Extract the (x, y) coordinate from the center of the cell holding the provided text.  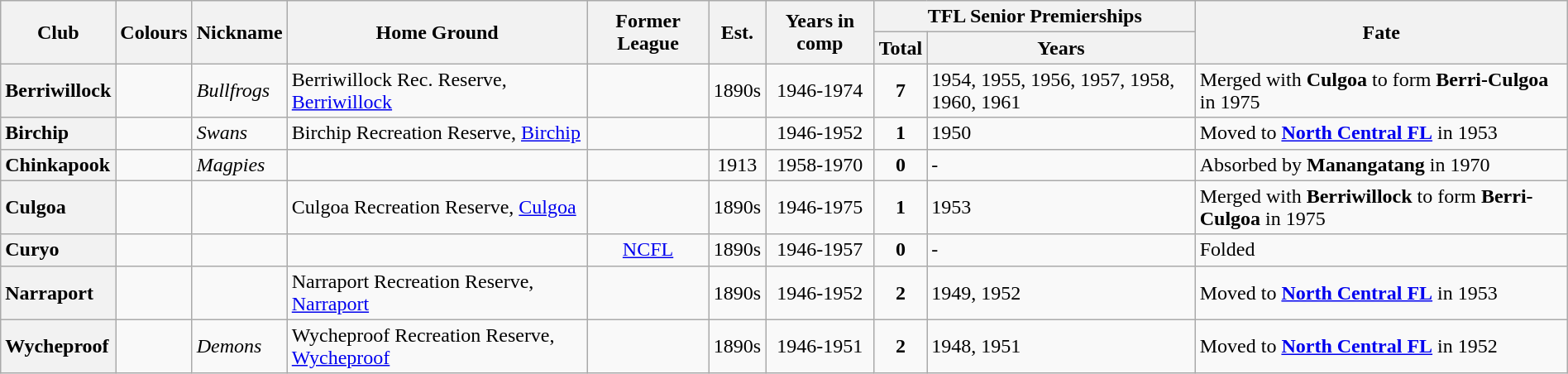
Merged with Culgoa to form Berri-Culgoa in 1975 (1381, 91)
Curyo (58, 250)
Club (58, 32)
1954, 1955, 1956, 1957, 1958, 1960, 1961 (1062, 91)
1946-1974 (820, 91)
Narraport (58, 293)
Berriwillock (58, 91)
Merged with Berriwillock to form Berri-Culgoa in 1975 (1381, 207)
Years (1062, 48)
1946-1957 (820, 250)
1953 (1062, 207)
Wycheproof (58, 346)
Culgoa (58, 207)
Narraport Recreation Reserve, Narraport (437, 293)
Berriwillock Rec. Reserve, Berriwillock (437, 91)
Est. (737, 32)
Moved to North Central FL in 1952 (1381, 346)
Total (901, 48)
NCFL (648, 250)
1946-1951 (820, 346)
1948, 1951 (1062, 346)
Magpies (240, 165)
1913 (737, 165)
Former League (648, 32)
Colours (154, 32)
1949, 1952 (1062, 293)
Bullfrogs (240, 91)
Swans (240, 133)
Birchip Recreation Reserve, Birchip (437, 133)
Chinkapook (58, 165)
1950 (1062, 133)
TFL Senior Premierships (1035, 17)
1946-1975 (820, 207)
Wycheproof Recreation Reserve, Wycheproof (437, 346)
1958-1970 (820, 165)
Demons (240, 346)
Years in comp (820, 32)
Nickname (240, 32)
Fate (1381, 32)
Absorbed by Manangatang in 1970 (1381, 165)
Birchip (58, 133)
Culgoa Recreation Reserve, Culgoa (437, 207)
7 (901, 91)
Home Ground (437, 32)
Folded (1381, 250)
